Output the [X, Y] coordinate of the center of the cell containing the given text.  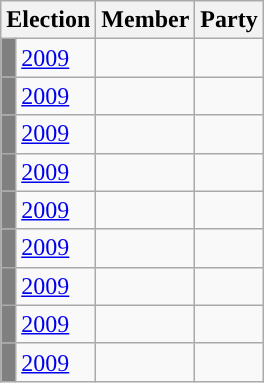
Election [48, 20]
Party [229, 20]
Member [146, 20]
